Pinpoint the cell where the given text exists, returning its (X, Y) midpoint coordinate. 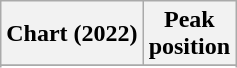
Peakposition (189, 34)
Chart (2022) (72, 34)
